Pinpoint the cell where the given text exists, returning its [x, y] midpoint coordinate. 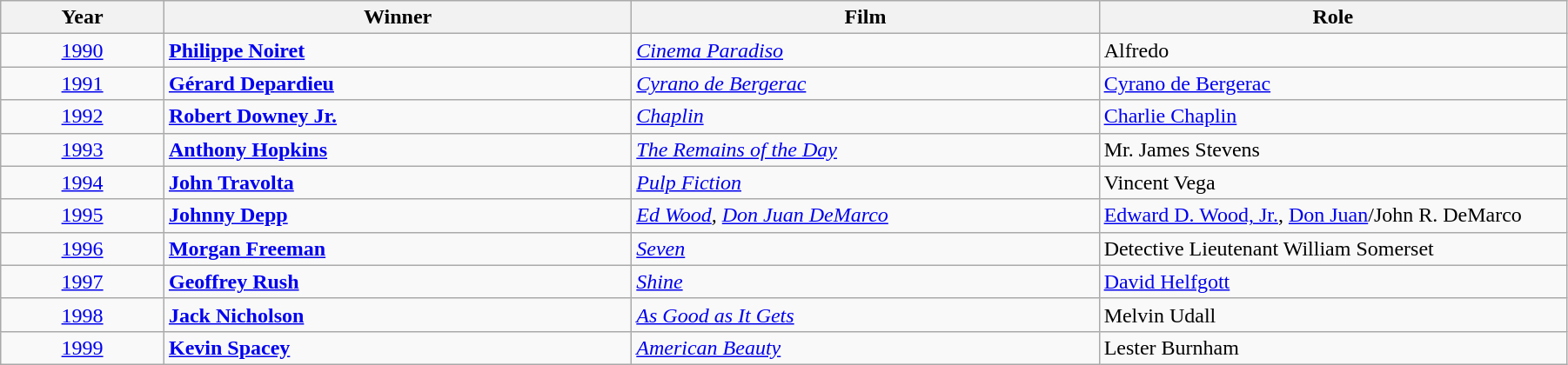
1992 [83, 116]
John Travolta [397, 182]
1994 [83, 182]
Geoffrey Rush [397, 282]
Chaplin [865, 116]
Charlie Chaplin [1333, 116]
1996 [83, 249]
Kevin Spacey [397, 348]
1999 [83, 348]
Detective Lieutenant William Somerset [1333, 249]
1998 [83, 315]
Lester Burnham [1333, 348]
American Beauty [865, 348]
As Good as It Gets [865, 315]
Film [865, 17]
Johnny Depp [397, 216]
Shine [865, 282]
Mr. James Stevens [1333, 149]
Winner [397, 17]
Robert Downey Jr. [397, 116]
Morgan Freeman [397, 249]
Philippe Noiret [397, 50]
Ed Wood, Don Juan DeMarco [865, 216]
Year [83, 17]
Anthony Hopkins [397, 149]
Cinema Paradiso [865, 50]
Role [1333, 17]
David Helfgott [1333, 282]
Edward D. Wood, Jr., Don Juan/John R. DeMarco [1333, 216]
Gérard Depardieu [397, 83]
1995 [83, 216]
Jack Nicholson [397, 315]
1997 [83, 282]
1993 [83, 149]
Vincent Vega [1333, 182]
Seven [865, 249]
1991 [83, 83]
The Remains of the Day [865, 149]
1990 [83, 50]
Pulp Fiction [865, 182]
Alfredo [1333, 50]
Melvin Udall [1333, 315]
